Pinpoint the cell where the given text exists, returning its (x, y) midpoint coordinate. 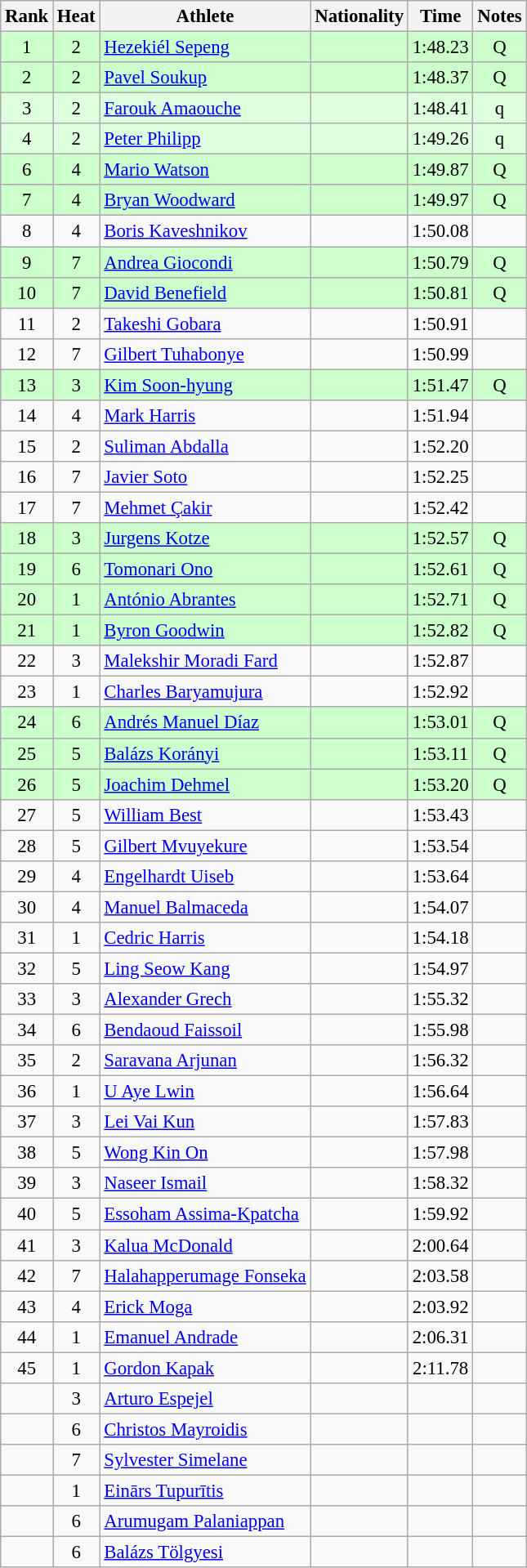
27 (27, 815)
2:06.31 (440, 1337)
23 (27, 692)
41 (27, 1245)
1:52.71 (440, 600)
Gordon Kapak (205, 1368)
18 (27, 538)
2:03.58 (440, 1275)
Lei Vai Kun (205, 1122)
Naseer Ismail (205, 1184)
35 (27, 1061)
Wong Kin On (205, 1153)
16 (27, 477)
Balázs Korányi (205, 753)
13 (27, 385)
Manuel Balmaceda (205, 907)
25 (27, 753)
Athlete (205, 16)
1:48.37 (440, 78)
1:52.42 (440, 507)
1:53.11 (440, 753)
Kim Soon-hyung (205, 385)
1:52.61 (440, 570)
Andrea Giocondi (205, 262)
1:52.92 (440, 692)
Erick Moga (205, 1307)
1:56.64 (440, 1092)
1:52.25 (440, 477)
William Best (205, 815)
1:53.01 (440, 723)
Boris Kaveshnikov (205, 231)
Nationality (360, 16)
U Aye Lwin (205, 1092)
Takeshi Gobara (205, 324)
42 (27, 1275)
22 (27, 661)
1:57.98 (440, 1153)
17 (27, 507)
Balázs Tölgyesi (205, 1552)
Bendaoud Faissoil (205, 1030)
31 (27, 938)
10 (27, 293)
1:55.98 (440, 1030)
Pavel Soukup (205, 78)
Peter Philipp (205, 139)
1:56.32 (440, 1061)
Time (440, 16)
1:53.64 (440, 877)
43 (27, 1307)
Christos Mayroidis (205, 1429)
Bryan Woodward (205, 200)
14 (27, 416)
Suliman Abdalla (205, 446)
David Benefield (205, 293)
1:58.32 (440, 1184)
Emanuel Andrade (205, 1337)
Halahapperumage Fonseka (205, 1275)
1:48.23 (440, 47)
Jurgens Kotze (205, 538)
26 (27, 784)
Engelhardt Uiseb (205, 877)
1:55.32 (440, 999)
Notes (500, 16)
Saravana Arjunan (205, 1061)
1:50.79 (440, 262)
António Abrantes (205, 600)
Cedric Harris (205, 938)
1:50.81 (440, 293)
1:49.87 (440, 170)
Kalua McDonald (205, 1245)
19 (27, 570)
1:52.82 (440, 631)
Sylvester Simelane (205, 1460)
1:51.47 (440, 385)
28 (27, 846)
Arturo Espejel (205, 1399)
29 (27, 877)
Farouk Amaouche (205, 109)
45 (27, 1368)
1:53.20 (440, 784)
9 (27, 262)
Malekshir Moradi Fard (205, 661)
8 (27, 231)
38 (27, 1153)
Mario Watson (205, 170)
Andrés Manuel Díaz (205, 723)
Alexander Grech (205, 999)
Mark Harris (205, 416)
Einārs Tupurītis (205, 1490)
24 (27, 723)
1:54.18 (440, 938)
Essoham Assima-Kpatcha (205, 1214)
Charles Baryamujura (205, 692)
Tomonari Ono (205, 570)
11 (27, 324)
1:52.87 (440, 661)
Gilbert Tuhabonye (205, 354)
21 (27, 631)
1:50.08 (440, 231)
2:11.78 (440, 1368)
2:03.92 (440, 1307)
2:00.64 (440, 1245)
39 (27, 1184)
1:52.57 (440, 538)
33 (27, 999)
15 (27, 446)
Ling Seow Kang (205, 968)
1:50.91 (440, 324)
34 (27, 1030)
37 (27, 1122)
12 (27, 354)
1:49.97 (440, 200)
Hezekiél Sepeng (205, 47)
Joachim Dehmel (205, 784)
1:51.94 (440, 416)
Mehmet Çakir (205, 507)
1:52.20 (440, 446)
1:59.92 (440, 1214)
1:48.41 (440, 109)
30 (27, 907)
Javier Soto (205, 477)
Gilbert Mvuyekure (205, 846)
Arumugam Palaniappan (205, 1521)
Byron Goodwin (205, 631)
Heat (77, 16)
40 (27, 1214)
1:54.07 (440, 907)
44 (27, 1337)
1:53.43 (440, 815)
1:49.26 (440, 139)
Rank (27, 16)
1:53.54 (440, 846)
1:50.99 (440, 354)
1:54.97 (440, 968)
36 (27, 1092)
32 (27, 968)
1:57.83 (440, 1122)
20 (27, 600)
